Search for the cell housing the specified text and yield its (x, y) center coordinate. 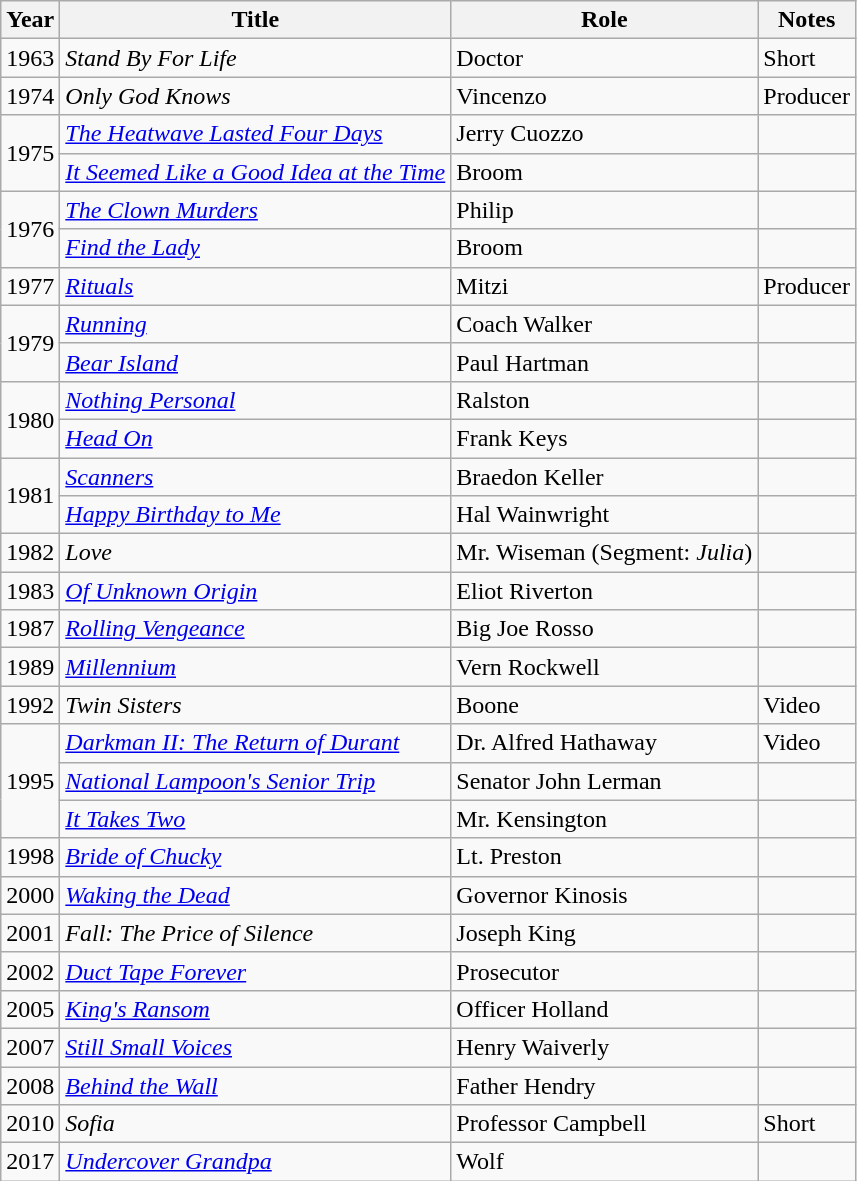
Bride of Chucky (256, 857)
Mr. Kensington (604, 819)
Hal Wainwright (604, 515)
Rituals (256, 286)
Love (256, 553)
1992 (30, 705)
Frank Keys (604, 438)
It Takes Two (256, 819)
Running (256, 324)
Prosecutor (604, 971)
1974 (30, 96)
1963 (30, 58)
Scanners (256, 477)
Joseph King (604, 933)
1989 (30, 667)
1982 (30, 553)
Year (30, 20)
Find the Lady (256, 248)
Vincenzo (604, 96)
2017 (30, 1162)
2000 (30, 895)
Only God Knows (256, 96)
Head On (256, 438)
Vern Rockwell (604, 667)
Eliot Riverton (604, 591)
2005 (30, 1009)
Rolling Vengeance (256, 629)
1975 (30, 153)
Notes (807, 20)
Undercover Grandpa (256, 1162)
Darkman II: The Return of Durant (256, 743)
Waking the Dead (256, 895)
Senator John Lerman (604, 781)
1979 (30, 343)
1981 (30, 496)
Role (604, 20)
Professor Campbell (604, 1124)
2002 (30, 971)
Officer Holland (604, 1009)
1980 (30, 419)
National Lampoon's Senior Trip (256, 781)
2010 (30, 1124)
Jerry Cuozzo (604, 134)
Ralston (604, 400)
Bear Island (256, 362)
1976 (30, 229)
It Seemed Like a Good Idea at the Time (256, 172)
Paul Hartman (604, 362)
1998 (30, 857)
Mitzi (604, 286)
Governor Kinosis (604, 895)
Henry Waiverly (604, 1047)
Doctor (604, 58)
Wolf (604, 1162)
1987 (30, 629)
Mr. Wiseman (Segment: Julia) (604, 553)
Millennium (256, 667)
The Heatwave Lasted Four Days (256, 134)
Lt. Preston (604, 857)
King's Ransom (256, 1009)
Of Unknown Origin (256, 591)
Dr. Alfred Hathaway (604, 743)
Title (256, 20)
2001 (30, 933)
Fall: The Price of Silence (256, 933)
Duct Tape Forever (256, 971)
Nothing Personal (256, 400)
Still Small Voices (256, 1047)
Big Joe Rosso (604, 629)
Stand By For Life (256, 58)
2008 (30, 1085)
1977 (30, 286)
Coach Walker (604, 324)
Boone (604, 705)
1983 (30, 591)
Philip (604, 210)
Happy Birthday to Me (256, 515)
Braedon Keller (604, 477)
2007 (30, 1047)
1995 (30, 781)
Behind the Wall (256, 1085)
Father Hendry (604, 1085)
Twin Sisters (256, 705)
Sofia (256, 1124)
The Clown Murders (256, 210)
